Search for the cell housing the specified text and yield its (X, Y) center coordinate. 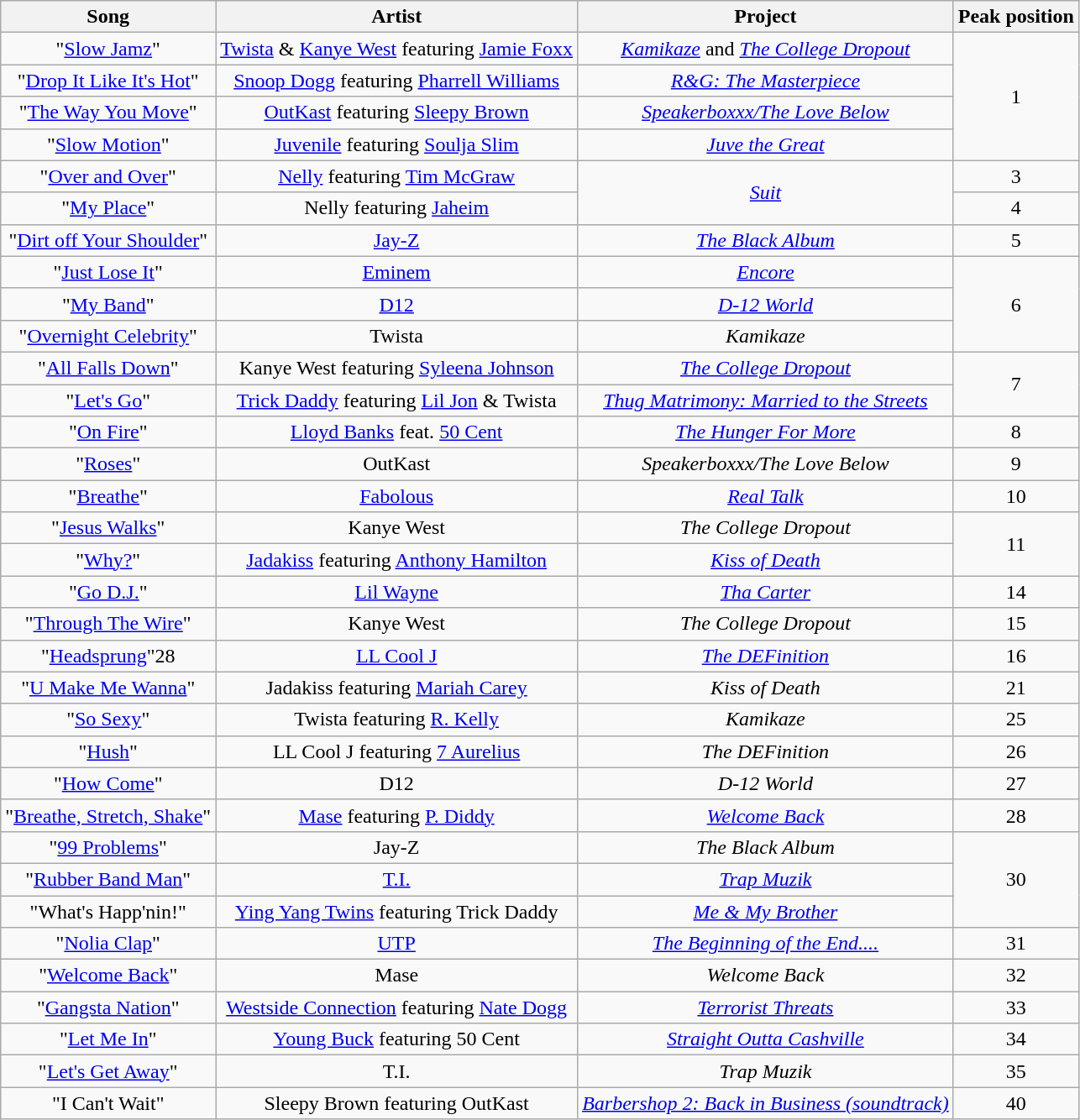
Juvenile featuring Soulja Slim (396, 144)
1 (1016, 97)
Sleepy Brown featuring OutKast (396, 1103)
34 (1016, 1039)
OutKast (396, 464)
16 (1016, 656)
40 (1016, 1103)
21 (1016, 688)
"Let's Go" (108, 400)
Ying Yang Twins featuring Trick Daddy (396, 911)
"Gangsta Nation" (108, 1007)
Encore (766, 272)
3 (1016, 176)
Thug Matrimony: Married to the Streets (766, 400)
UTP (396, 944)
"All Falls Down" (108, 368)
Project (766, 17)
Juve the Great (766, 144)
"99 Problems" (108, 847)
10 (1016, 496)
"Jesus Walks" (108, 528)
5 (1016, 240)
The Hunger For More (766, 432)
"Let's Get Away" (108, 1071)
"Go D.J." (108, 592)
Nelly featuring Tim McGraw (396, 176)
"U Make Me Wanna" (108, 688)
"My Place" (108, 208)
"Overnight Celebrity" (108, 336)
The Beginning of the End.... (766, 944)
7 (1016, 384)
Terrorist Threats (766, 1007)
8 (1016, 432)
"Roses" (108, 464)
"The Way You Move" (108, 113)
26 (1016, 751)
11 (1016, 544)
"My Band" (108, 304)
Tha Carter (766, 592)
Westside Connection featuring Nate Dogg (396, 1007)
Kanye West featuring Syleena Johnson (396, 368)
Artist (396, 17)
Trick Daddy featuring Lil Jon & Twista (396, 400)
"Through The Wire" (108, 624)
Straight Outta Cashville (766, 1039)
Kamikaze and The College Dropout (766, 49)
"Over and Over" (108, 176)
"Drop It Like It's Hot" (108, 81)
31 (1016, 944)
"Rubber Band Man" (108, 879)
33 (1016, 1007)
Jadakiss featuring Mariah Carey (396, 688)
27 (1016, 783)
"Welcome Back" (108, 976)
35 (1016, 1071)
"Let Me In" (108, 1039)
LL Cool J featuring 7 Aurelius (396, 751)
"Breathe" (108, 496)
Lloyd Banks feat. 50 Cent (396, 432)
"So Sexy" (108, 720)
Nelly featuring Jaheim (396, 208)
Suit (766, 192)
"Slow Motion" (108, 144)
"Slow Jamz" (108, 49)
Real Talk (766, 496)
Me & My Brother (766, 911)
Mase featuring P. Diddy (396, 815)
OutKast featuring Sleepy Brown (396, 113)
Song (108, 17)
R&G: The Masterpiece (766, 81)
Peak position (1016, 17)
Twista featuring R. Kelly (396, 720)
Twista & Kanye West featuring Jamie Foxx (396, 49)
"Dirt off Your Shoulder" (108, 240)
Fabolous (396, 496)
28 (1016, 815)
Jadakiss featuring Anthony Hamilton (396, 560)
"On Fire" (108, 432)
Twista (396, 336)
Young Buck featuring 50 Cent (396, 1039)
30 (1016, 879)
15 (1016, 624)
Snoop Dogg featuring Pharrell Williams (396, 81)
"Headsprung"28 (108, 656)
32 (1016, 976)
LL Cool J (396, 656)
"How Come" (108, 783)
"Just Lose It" (108, 272)
"Nolia Clap" (108, 944)
14 (1016, 592)
"What's Happ'nin!" (108, 911)
4 (1016, 208)
6 (1016, 304)
Eminem (396, 272)
25 (1016, 720)
"Why?" (108, 560)
"I Can't Wait" (108, 1103)
"Breathe, Stretch, Shake" (108, 815)
Lil Wayne (396, 592)
9 (1016, 464)
"Hush" (108, 751)
Mase (396, 976)
Barbershop 2: Back in Business (soundtrack) (766, 1103)
